For the text-containing cell, return its midpoint in (x, y) coordinate format. 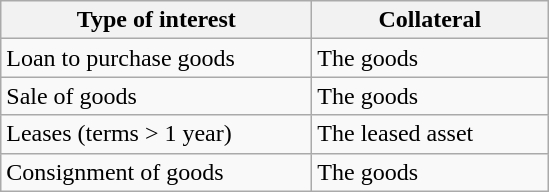
Type of interest (156, 20)
Leases (terms > 1 year) (156, 134)
Collateral (430, 20)
Loan to purchase goods (156, 58)
Consignment of goods (156, 172)
Sale of goods (156, 96)
The leased asset (430, 134)
